Capture the cell that displays the provided text and extract its [x, y] central coordinate. 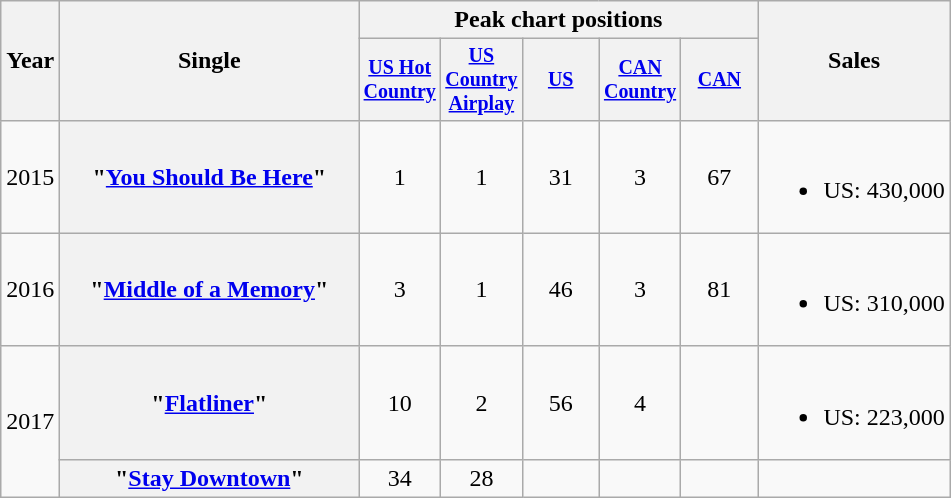
46 [560, 290]
2 [482, 402]
"You Should Be Here" [210, 176]
Single [210, 61]
67 [720, 176]
CAN [720, 80]
"Stay Downtown" [210, 478]
4 [640, 402]
2016 [30, 290]
Peak chart positions [558, 20]
10 [400, 402]
81 [720, 290]
2017 [30, 422]
US Hot Country [400, 80]
"Middle of a Memory" [210, 290]
Year [30, 61]
"Flatliner" [210, 402]
CAN Country [640, 80]
US: 223,000 [854, 402]
US: 430,000 [854, 176]
34 [400, 478]
2015 [30, 176]
28 [482, 478]
Sales [854, 61]
US: 310,000 [854, 290]
31 [560, 176]
US [560, 80]
56 [560, 402]
US Country Airplay [482, 80]
